Find where the given text appears and provide that cell's center as (X, Y) coordinate. 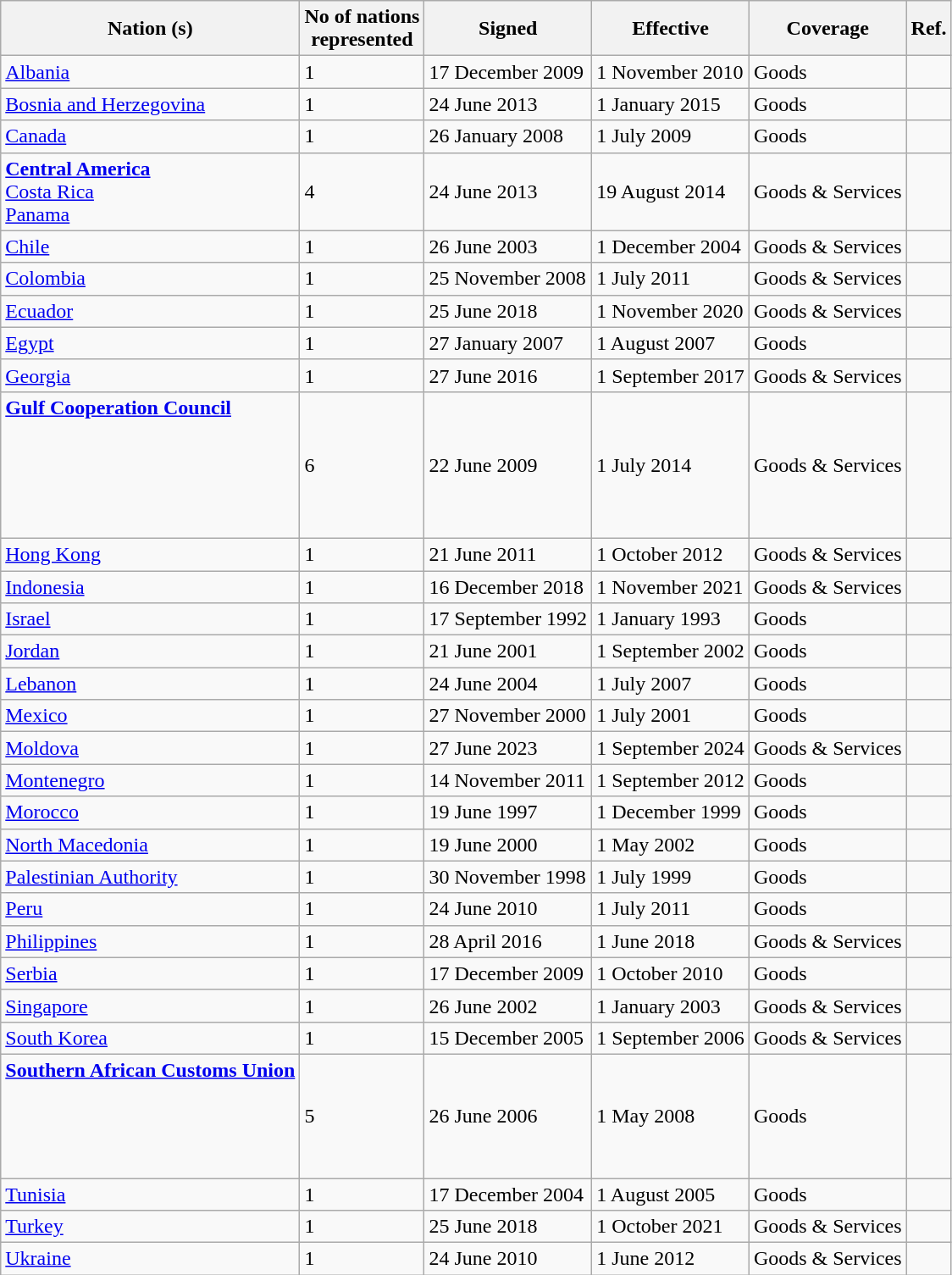
Singapore (151, 1006)
Central America Costa Rica Panama (151, 191)
30 November 1998 (508, 877)
17 December 2004 (508, 1194)
22 June 2009 (508, 464)
27 June 2016 (508, 375)
1 November 2010 (671, 72)
1 July 1999 (671, 877)
Effective (671, 29)
Mexico (151, 716)
Ecuador (151, 311)
South Korea (151, 1038)
Palestinian Authority (151, 877)
Montenegro (151, 780)
26 June 2002 (508, 1006)
15 December 2005 (508, 1038)
1 July 2009 (671, 136)
Indonesia (151, 587)
19 August 2014 (671, 191)
Nation (s) (151, 29)
27 November 2000 (508, 716)
1 December 2004 (671, 247)
25 November 2008 (508, 279)
Peru (151, 909)
27 January 2007 (508, 343)
28 April 2016 (508, 941)
Lebanon (151, 684)
Turkey (151, 1227)
1 September 2024 (671, 748)
Southern African Customs Union (151, 1116)
1 January 2003 (671, 1006)
26 January 2008 (508, 136)
Coverage (827, 29)
Albania (151, 72)
1 January 1993 (671, 619)
24 June 2004 (508, 684)
Moldova (151, 748)
Egypt (151, 343)
1 January 2015 (671, 104)
1 October 2012 (671, 554)
1 September 2006 (671, 1038)
Canada (151, 136)
Tunisia (151, 1194)
Ukraine (151, 1259)
21 June 2011 (508, 554)
Signed (508, 29)
No of nations represented (363, 29)
Bosnia and Herzegovina (151, 104)
5 (363, 1116)
1 July 2001 (671, 716)
14 November 2011 (508, 780)
1 July 2014 (671, 464)
1 October 2010 (671, 973)
1 September 2002 (671, 651)
1 December 1999 (671, 812)
Morocco (151, 812)
Gulf Cooperation Council (151, 464)
Israel (151, 619)
26 June 2006 (508, 1116)
1 November 2020 (671, 311)
26 June 2003 (508, 247)
1 May 2002 (671, 845)
1 June 2012 (671, 1259)
27 June 2023 (508, 748)
1 June 2018 (671, 941)
1 August 2007 (671, 343)
Hong Kong (151, 554)
6 (363, 464)
North Macedonia (151, 845)
1 November 2021 (671, 587)
16 December 2018 (508, 587)
Chile (151, 247)
Colombia (151, 279)
1 August 2005 (671, 1194)
17 September 1992 (508, 619)
Georgia (151, 375)
Jordan (151, 651)
19 June 2000 (508, 845)
19 June 1997 (508, 812)
1 May 2008 (671, 1116)
Serbia (151, 973)
1 September 2017 (671, 375)
Ref. (928, 29)
21 June 2001 (508, 651)
4 (363, 191)
Philippines (151, 941)
1 July 2007 (671, 684)
1 September 2012 (671, 780)
1 October 2021 (671, 1227)
